Output the [X, Y] coordinate of the center of the cell containing the given text.  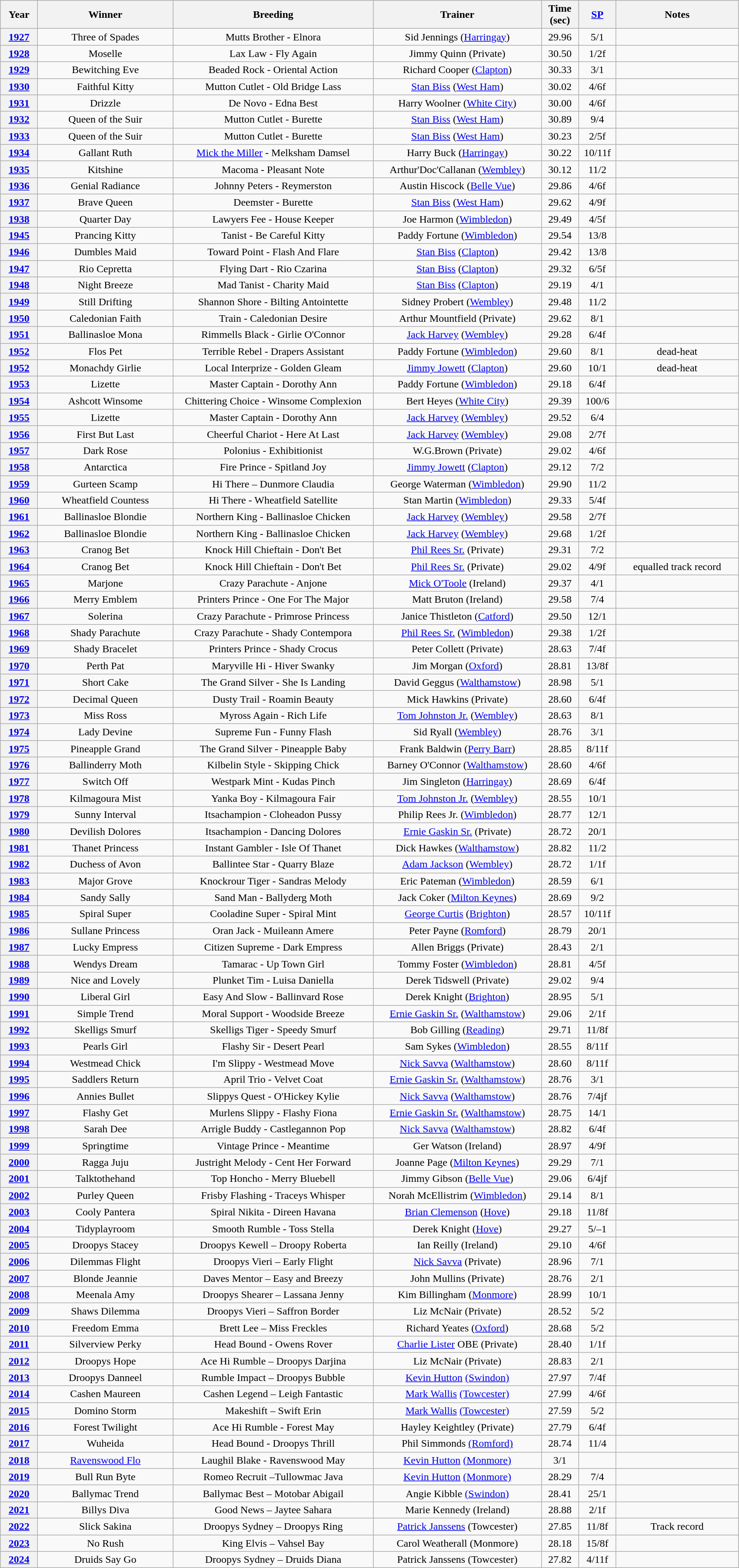
Shady Parachute [105, 633]
Sam Sykes (Wimbledon) [457, 1047]
Itsachampion - Cloheadon Pussy [273, 815]
George Waterman (Wimbledon) [457, 484]
6/1 [597, 881]
Dumbles Maid [105, 252]
Myross Again - Rich Life [273, 715]
Yanka Boy - Kilmagoura Fair [273, 798]
Slick Sakina [105, 1526]
Instant Gambler - Isle Of Thanet [273, 848]
Mick Hawkins (Private) [457, 699]
Dusty Trail - Roamin Beauty [273, 699]
Still Drifting [105, 302]
Ballinderry Moth [105, 765]
Ian Reilly (Ireland) [457, 1245]
28.29 [560, 1477]
Billys Diva [105, 1510]
John Mullins (Private) [457, 1278]
1979 [19, 815]
1982 [19, 864]
Romeo Recruit –Tullowmac Java [273, 1477]
Chittering Choice - Winsome Complexion [273, 401]
Droopys Vieri – Saffron Border [273, 1311]
Daves Mentor – Easy and Breezy [273, 1278]
2023 [19, 1543]
2003 [19, 1212]
1989 [19, 980]
2020 [19, 1493]
Smooth Rumble - Toss Stella [273, 1228]
1961 [19, 517]
1955 [19, 417]
1931 [19, 103]
King Elvis – Vahsel Bay [273, 1543]
1950 [19, 318]
Mad Tanist - Charity Maid [273, 285]
1980 [19, 831]
1973 [19, 715]
Druids Say Go [105, 1560]
Sand Man - Ballyderg Moth [273, 897]
2019 [19, 1477]
Mick O'Toole (Ireland) [457, 583]
1930 [19, 87]
Droopys Sydney – Droopys Ring [273, 1526]
1970 [19, 666]
Rimmells Black - Girlie O'Connor [273, 335]
Maryville Hi - Hiver Swanky [273, 666]
equalled track record [677, 567]
Plunket Tim - Luisa Daniella [273, 980]
Train - Caledonian Desire [273, 318]
W.G.Brown (Private) [457, 450]
Local Interprize - Golden Gleam [273, 368]
Polonius - Exhibitionist [273, 450]
29.50 [560, 616]
Citizen Supreme - Dark Empress [273, 947]
Tommy Foster (Wimbledon) [457, 964]
Kilmagoura Mist [105, 798]
1936 [19, 186]
27.79 [560, 1427]
Prancing Kitty [105, 236]
1990 [19, 997]
Droopys Hope [105, 1361]
Derek Knight (Hove) [457, 1228]
2022 [19, 1526]
2005 [19, 1245]
Austin Hiscock (Belle Vue) [457, 186]
1963 [19, 550]
Peter Payne (Romford) [457, 931]
28.99 [560, 1295]
Gurteen Scamp [105, 484]
Nick Savva (Private) [457, 1261]
Dick Hawkes (Walthamstow) [457, 848]
2014 [19, 1394]
4/11f [597, 1560]
Hayley Keightley (Private) [457, 1427]
Kim Billingham (Monmore) [457, 1295]
28.43 [560, 947]
29.14 [560, 1195]
29.08 [560, 434]
Jim Morgan (Oxford) [457, 666]
Terrible Rebel - Drapers Assistant [273, 351]
Three of Spades [105, 37]
Lucky Empress [105, 947]
Tamarac - Up Town Girl [273, 964]
Good News – Jaytee Sahara [273, 1510]
Lady Devine [105, 732]
Purley Queen [105, 1195]
27.82 [560, 1560]
Sid Ryall (Wembley) [457, 732]
Silverview Perky [105, 1344]
Bewitching Eve [105, 70]
Droopys Kewell – Droopy Roberta [273, 1245]
Ballymac Trend [105, 1493]
Tanist - Be Careful Kitty [273, 236]
1984 [19, 897]
Angie Kibble (Swindon) [457, 1493]
1998 [19, 1129]
29.54 [560, 236]
Richard Yeates (Oxford) [457, 1328]
Talktothehand [105, 1179]
Derek Knight (Brighton) [457, 997]
5/–1 [597, 1228]
Flying Dart - Rio Czarina [273, 269]
29.86 [560, 186]
Harry Woolner (White City) [457, 103]
Dilemmas Flight [105, 1261]
28.59 [560, 881]
Quarter Day [105, 219]
Mutts Brother - Elnora [273, 37]
Eric Pateman (Wimbledon) [457, 881]
2010 [19, 1328]
1956 [19, 434]
2015 [19, 1411]
Short Cake [105, 682]
Toward Point - Flash And Flare [273, 252]
Liberal Girl [105, 997]
Philip Rees Jr. (Wimbledon) [457, 815]
30.89 [560, 120]
Sarah Dee [105, 1129]
Miss Ross [105, 715]
Jim Singleton (Harringay) [457, 782]
Sunny Interval [105, 815]
Droopys Vieri – Early Flight [273, 1261]
1992 [19, 1030]
9/2 [597, 897]
2004 [19, 1228]
Johnny Peters - Reymerston [273, 186]
Devilish Dolores [105, 831]
27.85 [560, 1526]
1972 [19, 699]
1933 [19, 136]
Decimal Queen [105, 699]
11/4 [597, 1444]
Kevin Hutton (Swindon) [457, 1378]
Forest Twilight [105, 1427]
6/5f [597, 269]
28.41 [560, 1493]
Gallant Ruth [105, 153]
28.52 [560, 1311]
Head Bound - Droopys Thrill [273, 1444]
1971 [19, 682]
Simple Trend [105, 1014]
2011 [19, 1344]
1964 [19, 567]
14/1 [597, 1113]
Flashy Sir - Desert Pearl [273, 1047]
28.74 [560, 1444]
Night Breeze [105, 285]
28.85 [560, 748]
28.18 [560, 1543]
Fire Prince - Spitland Joy [273, 467]
Stan Martin (Wimbledon) [457, 500]
Solerina [105, 616]
Merry Emblem [105, 600]
Genial Radiance [105, 186]
2008 [19, 1295]
Kilbelin Style - Skipping Chick [273, 765]
Monachdy Girlie [105, 368]
Arthur Mountfield (Private) [457, 318]
27.59 [560, 1411]
Ragga Juju [105, 1162]
29.33 [560, 500]
29.68 [560, 534]
Ace Hi Rumble – Droopys Darjina [273, 1361]
1958 [19, 467]
Bob Gilling (Reading) [457, 1030]
29.42 [560, 252]
7/4jf [597, 1096]
Vintage Prince - Meantime [273, 1146]
Shaws Dilemma [105, 1311]
29.48 [560, 302]
1981 [19, 848]
Peter Collett (Private) [457, 649]
1935 [19, 169]
Jimmy Quinn (Private) [457, 53]
Droopys Sydney – Druids Diana [273, 1560]
Rumble Impact – Droopys Bubble [273, 1378]
1945 [19, 236]
1968 [19, 633]
Faithful Kitty [105, 87]
29.49 [560, 219]
Printers Prince - Shady Crocus [273, 649]
Marjone [105, 583]
Perth Pat [105, 666]
Macoma - Pleasant Note [273, 169]
2/5f [597, 136]
Janice Thistleton (Catford) [457, 616]
Charlie Lister OBE (Private) [457, 1344]
30.00 [560, 103]
1937 [19, 202]
Justright Melody - Cent Her Forward [273, 1162]
Time (sec) [560, 15]
1953 [19, 384]
Cooladine Super - Spiral Mint [273, 914]
1947 [19, 269]
1966 [19, 600]
28.96 [560, 1261]
Moselle [105, 53]
Meenala Amy [105, 1295]
1934 [19, 153]
Wendys Dream [105, 964]
Brian Clemenson (Hove) [457, 1212]
Spiral Super [105, 914]
28.77 [560, 815]
Westpark Mint - Kudas Pinch [273, 782]
6/4jf [597, 1179]
13/8f [597, 666]
Domino Storm [105, 1411]
2002 [19, 1195]
Sullane Princess [105, 931]
1946 [19, 252]
1976 [19, 765]
Joe Harmon (Wimbledon) [457, 219]
Droopys Stacey [105, 1245]
Crazy Parachute - Primrose Princess [273, 616]
Skelligs Smurf [105, 1030]
Hi There - Wheatfield Satellite [273, 500]
Moral Support - Woodside Breeze [273, 1014]
Wuheida [105, 1444]
Jack Coker (Milton Keynes) [457, 897]
1988 [19, 964]
30.33 [560, 70]
6/4 [597, 417]
Ballymac Best – Motobar Abigail [273, 1493]
2007 [19, 1278]
Sid Jennings (Harringay) [457, 37]
George Curtis (Brighton) [457, 914]
1995 [19, 1080]
29.29 [560, 1162]
Supreme Fun - Funny Flash [273, 732]
2009 [19, 1311]
Arthur'Doc'Callanan (Wembley) [457, 169]
Droopys Shearer – Lassana Jenny [273, 1295]
Cooly Pantera [105, 1212]
April Trio - Velvet Coat [273, 1080]
Ballinasloe Mona [105, 335]
1927 [19, 37]
29.32 [560, 269]
Phil Simmonds (Romford) [457, 1444]
Freedom Emma [105, 1328]
Caledonian Faith [105, 318]
Carol Weatherall (Monmore) [457, 1543]
2024 [19, 1560]
Pineapple Grand [105, 748]
1932 [19, 120]
Thanet Princess [105, 848]
1954 [19, 401]
Itsachampion - Dancing Dolores [273, 831]
1957 [19, 450]
2001 [19, 1179]
Nice and Lovely [105, 980]
1928 [19, 53]
Richard Cooper (Clapton) [457, 70]
Cheerful Chariot - Here At Last [273, 434]
29.10 [560, 1245]
Laughil Blake - Ravenswood May [273, 1460]
29.28 [560, 335]
Lawyers Fee - House Keeper [273, 219]
Printers Prince - One For The Major [273, 600]
1977 [19, 782]
Matt Bruton (Ireland) [457, 600]
2000 [19, 1162]
Deemster - Burette [273, 202]
15/8f [597, 1543]
The Grand Silver - She Is Landing [273, 682]
Bert Heyes (White City) [457, 401]
Flashy Get [105, 1113]
29.96 [560, 37]
Cashen Legend – Leigh Fantastic [273, 1394]
Sandy Sally [105, 897]
Wheatfield Countess [105, 500]
Brave Queen [105, 202]
25/1 [597, 1493]
Slippys Quest - O'Hickey Kylie [273, 1096]
1949 [19, 302]
Knockrour Tiger - Sandras Melody [273, 881]
Hi There – Dunmore Claudia [273, 484]
Head Bound - Owens Rover [273, 1344]
29.37 [560, 583]
Ace Hi Rumble - Forest May [273, 1427]
Ger Watson (Ireland) [457, 1146]
30.12 [560, 169]
28.88 [560, 1510]
I'm Slippy - Westmead Move [273, 1063]
Top Honcho - Merry Bluebell [273, 1179]
Oran Jack - Muileann Amere [273, 931]
1967 [19, 616]
29.19 [560, 285]
Sidney Probert (Wembley) [457, 302]
Norah McEllistrim (Wimbledon) [457, 1195]
Spiral Nikita - Direen Havana [273, 1212]
Bull Run Byte [105, 1477]
De Novo - Edna Best [273, 103]
Easy And Slow - Ballinvard Rose [273, 997]
28.68 [560, 1328]
29.90 [560, 484]
1974 [19, 732]
Allen Briggs (Private) [457, 947]
28.83 [560, 1361]
30.22 [560, 153]
Antarctica [105, 467]
Adam Jackson (Wembley) [457, 864]
Year [19, 15]
Phil Rees Sr. (Wimbledon) [457, 633]
2018 [19, 1460]
Makeshift – Swift Erin [273, 1411]
1997 [19, 1113]
First But Last [105, 434]
Barney O'Connor (Walthamstow) [457, 765]
29.39 [560, 401]
Jimmy Gibson (Belle Vue) [457, 1179]
Pearls Girl [105, 1047]
David Geggus (Walthamstow) [457, 682]
1975 [19, 748]
Trainer [457, 15]
Crazy Parachute - Shady Contempora [273, 633]
2017 [19, 1444]
28.98 [560, 682]
1994 [19, 1063]
Kitshine [105, 169]
2013 [19, 1378]
1987 [19, 947]
The Grand Silver - Pineapple Baby [273, 748]
Droopys Danneel [105, 1378]
Marie Kennedy (Ireland) [457, 1510]
1991 [19, 1014]
1978 [19, 798]
29.12 [560, 467]
Winner [105, 15]
5/4f [597, 500]
1951 [19, 335]
29.71 [560, 1030]
Beaded Rock - Oriental Action [273, 70]
Breeding [273, 15]
Switch Off [105, 782]
1959 [19, 484]
Springtime [105, 1146]
28.40 [560, 1344]
Brett Lee – Miss Freckles [273, 1328]
1999 [19, 1146]
Crazy Parachute - Anjone [273, 583]
30.02 [560, 87]
Arrigle Buddy - Castlegannon Pop [273, 1129]
Drizzle [105, 103]
29.27 [560, 1228]
No Rush [105, 1543]
Westmead Chick [105, 1063]
Frank Baldwin (Perry Barr) [457, 748]
Dark Rose [105, 450]
2021 [19, 1510]
1993 [19, 1047]
SP [597, 15]
Flos Pet [105, 351]
Mick the Miller - Melksham Damsel [273, 153]
30.50 [560, 53]
Rio Cepretta [105, 269]
30.23 [560, 136]
1962 [19, 534]
Shady Bracelet [105, 649]
28.97 [560, 1146]
Saddlers Return [105, 1080]
28.79 [560, 931]
Blonde Jeannie [105, 1278]
1985 [19, 914]
Notes [677, 15]
2012 [19, 1361]
28.75 [560, 1113]
1969 [19, 649]
1996 [19, 1096]
Skelligs Tiger - Speedy Smurf [273, 1030]
28.57 [560, 914]
2006 [19, 1261]
1965 [19, 583]
Cashen Maureen [105, 1394]
100/6 [597, 401]
Frisby Flashing - Traceys Whisper [273, 1195]
27.99 [560, 1394]
Ballintee Star - Quarry Blaze [273, 864]
Annies Bullet [105, 1096]
1929 [19, 70]
Joanne Page (Milton Keynes) [457, 1162]
Ernie Gaskin Sr. (Private) [457, 831]
Lax Law - Fly Again [273, 53]
1983 [19, 881]
29.52 [560, 417]
Mutton Cutlet - Old Bridge Lass [273, 87]
Shannon Shore - Bilting Antointette [273, 302]
1948 [19, 285]
Duchess of Avon [105, 864]
27.97 [560, 1378]
Ravenswood Flo [105, 1460]
Major Grove [105, 881]
29.38 [560, 633]
1938 [19, 219]
29.31 [560, 550]
2016 [19, 1427]
Track record [677, 1526]
Derek Tidswell (Private) [457, 980]
Ashcott Winsome [105, 401]
Tidyplayroom [105, 1228]
Murlens Slippy - Flashy Fiona [273, 1113]
Harry Buck (Harringay) [457, 153]
1986 [19, 931]
28.95 [560, 997]
1960 [19, 500]
